Provide the [X, Y] coordinate of the cell's center where the given text is located.  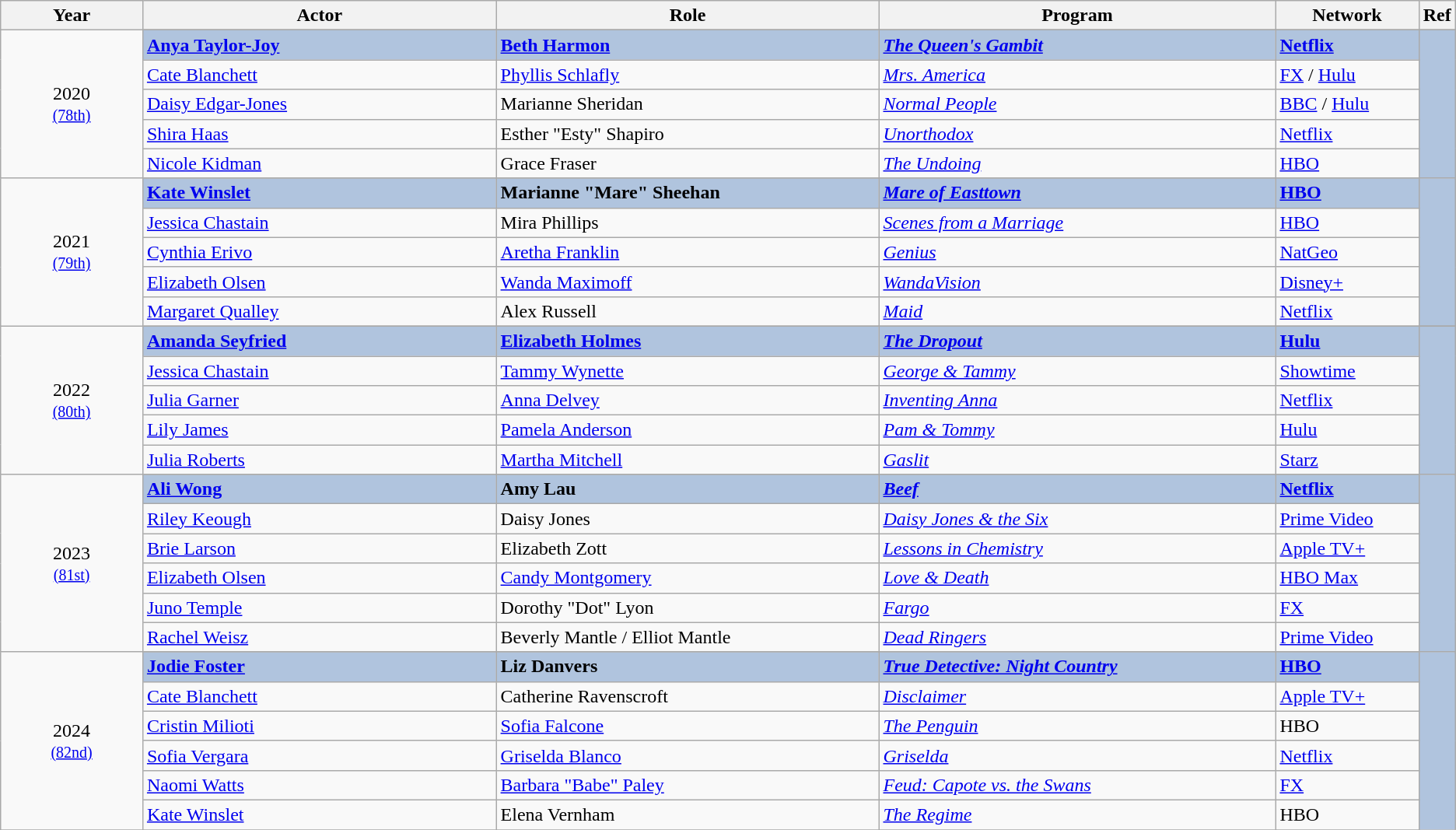
Lily James [319, 430]
Role [688, 16]
Esther "Esty" Shapiro [688, 134]
Alex Russell [688, 311]
The Dropout [1077, 341]
Martha Mitchell [688, 460]
Amanda Seyfried [319, 341]
Daisy Jones [688, 519]
Shira Haas [319, 134]
Network [1347, 16]
Mare of Easttown [1077, 193]
Marianne Sheridan [688, 104]
Beverly Mantle / Elliot Mantle [688, 637]
The Penguin [1077, 726]
2022 (80th) [72, 400]
Disclaimer [1077, 696]
WandaVision [1077, 282]
The Queen's Gambit [1077, 45]
Jodie Foster [319, 667]
Unorthodox [1077, 134]
2024 (82nd) [72, 741]
Ref [1437, 16]
2020 (78th) [72, 104]
Amy Lau [688, 489]
True Detective: Night Country [1077, 667]
Maid [1077, 311]
Anya Taylor-Joy [319, 45]
Feud: Capote vs. the Swans [1077, 785]
Showtime [1347, 371]
Barbara "Babe" Paley [688, 785]
Candy Montgomery [688, 578]
Ali Wong [319, 489]
Elizabeth Holmes [688, 341]
Dorothy "Dot" Lyon [688, 608]
Beth Harmon [688, 45]
The Regime [1077, 814]
BBC / Hulu [1347, 104]
Catherine Ravenscroft [688, 696]
Aretha Franklin [688, 252]
Julia Roberts [319, 460]
The Undoing [1077, 163]
Tammy Wynette [688, 371]
Fargo [1077, 608]
Cristin Milioti [319, 726]
Griselda Blanco [688, 755]
Daisy Edgar-Jones [319, 104]
Pam & Tommy [1077, 430]
Wanda Maximoff [688, 282]
Marianne "Mare" Sheehan [688, 193]
Actor [319, 16]
Elena Vernham [688, 814]
Lessons in Chemistry [1077, 548]
Love & Death [1077, 578]
Anna Delvey [688, 401]
Beef [1077, 489]
FX / Hulu [1347, 75]
George & Tammy [1077, 371]
Daisy Jones & the Six [1077, 519]
Julia Garner [319, 401]
Liz Danvers [688, 667]
Year [72, 16]
Cynthia Erivo [319, 252]
2021 (79th) [72, 252]
Phyllis Schlafly [688, 75]
Rachel Weisz [319, 637]
Margaret Qualley [319, 311]
Riley Keough [319, 519]
Starz [1347, 460]
Mrs. America [1077, 75]
Genius [1077, 252]
Inventing Anna [1077, 401]
Brie Larson [319, 548]
Sofia Falcone [688, 726]
Disney+ [1347, 282]
Normal People [1077, 104]
Griselda [1077, 755]
Scenes from a Marriage [1077, 222]
Grace Fraser [688, 163]
Pamela Anderson [688, 430]
Juno Temple [319, 608]
Gaslit [1077, 460]
2023 (81st) [72, 563]
HBO Max [1347, 578]
Elizabeth Zott [688, 548]
Nicole Kidman [319, 163]
Sofia Vergara [319, 755]
Mira Phillips [688, 222]
Dead Ringers [1077, 637]
NatGeo [1347, 252]
Program [1077, 16]
Naomi Watts [319, 785]
